Extract the [x, y] coordinate from the center of the cell holding the provided text.  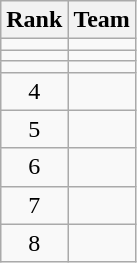
Rank [34, 20]
6 [34, 167]
4 [34, 91]
7 [34, 205]
5 [34, 129]
Team [102, 20]
8 [34, 243]
